Identify which cell holds the provided text, then report its (X, Y) central coordinate. 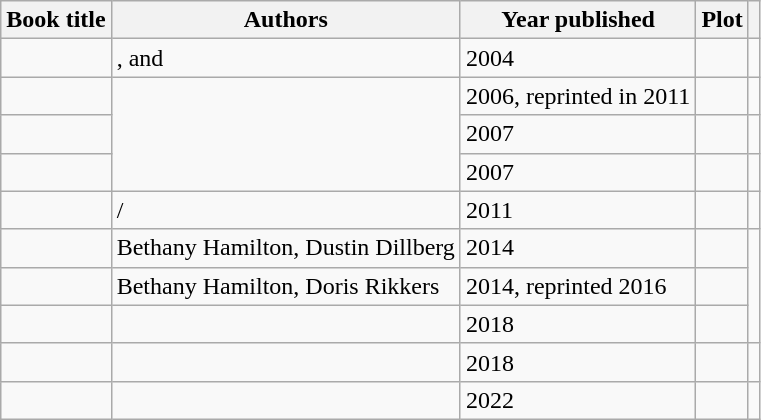
2014, reprinted 2016 (578, 286)
2006, reprinted in 2011 (578, 96)
, and (286, 58)
Year published (578, 20)
/ (286, 210)
Bethany Hamilton, Doris Rikkers (286, 286)
2022 (578, 400)
2014 (578, 248)
Authors (286, 20)
Book title (56, 20)
2004 (578, 58)
Plot (722, 20)
Bethany Hamilton, Dustin Dillberg (286, 248)
2011 (578, 210)
